Pinpoint the cell where the given text exists, returning its [X, Y] midpoint coordinate. 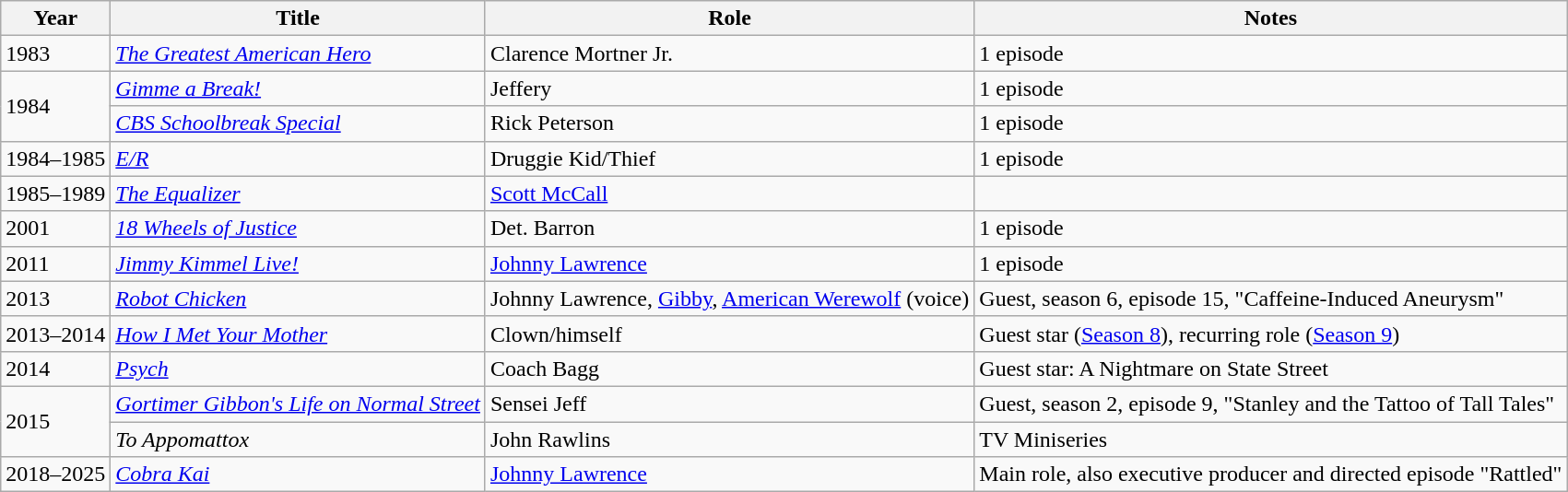
Gimme a Break! [299, 88]
Guest star (Season 8), recurring role (Season 9) [1270, 334]
Main role, also executive producer and directed episode "Rattled" [1270, 474]
E/R [299, 158]
Title [299, 18]
Det. Barron [729, 228]
2014 [55, 369]
1984 [55, 106]
Robot Chicken [299, 299]
Gortimer Gibbon's Life on Normal Street [299, 404]
Scott McCall [729, 193]
Year [55, 18]
2015 [55, 421]
2018–2025 [55, 474]
2013 [55, 299]
To Appomattox [299, 439]
Guest star: A Nightmare on State Street [1270, 369]
Notes [1270, 18]
Guest, season 2, episode 9, "Stanley and the Tattoo of Tall Tales" [1270, 404]
2013–2014 [55, 334]
Clown/himself [729, 334]
Druggie Kid/Thief [729, 158]
Jeffery [729, 88]
Guest, season 6, episode 15, "Caffeine-Induced Aneurysm" [1270, 299]
Coach Bagg [729, 369]
Jimmy Kimmel Live! [299, 264]
Johnny Lawrence, Gibby, American Werewolf (voice) [729, 299]
Sensei Jeff [729, 404]
2001 [55, 228]
1985–1989 [55, 193]
TV Miniseries [1270, 439]
The Equalizer [299, 193]
Clarence Mortner Jr. [729, 53]
1983 [55, 53]
Role [729, 18]
CBS Schoolbreak Special [299, 123]
Psych [299, 369]
Rick Peterson [729, 123]
2011 [55, 264]
John Rawlins [729, 439]
1984–1985 [55, 158]
18 Wheels of Justice [299, 228]
Cobra Kai [299, 474]
The Greatest American Hero [299, 53]
How I Met Your Mother [299, 334]
